For the text-containing cell, return its midpoint in (X, Y) coordinate format. 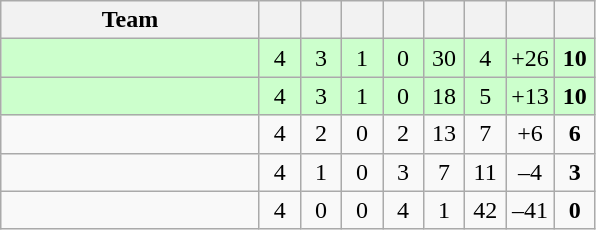
11 (486, 172)
+6 (530, 134)
30 (444, 58)
42 (486, 210)
+26 (530, 58)
18 (444, 96)
13 (444, 134)
–4 (530, 172)
+13 (530, 96)
Team (130, 20)
5 (486, 96)
6 (574, 134)
–41 (530, 210)
